Scan for the cell matching the given text and deliver its [x, y] coordinate at center. 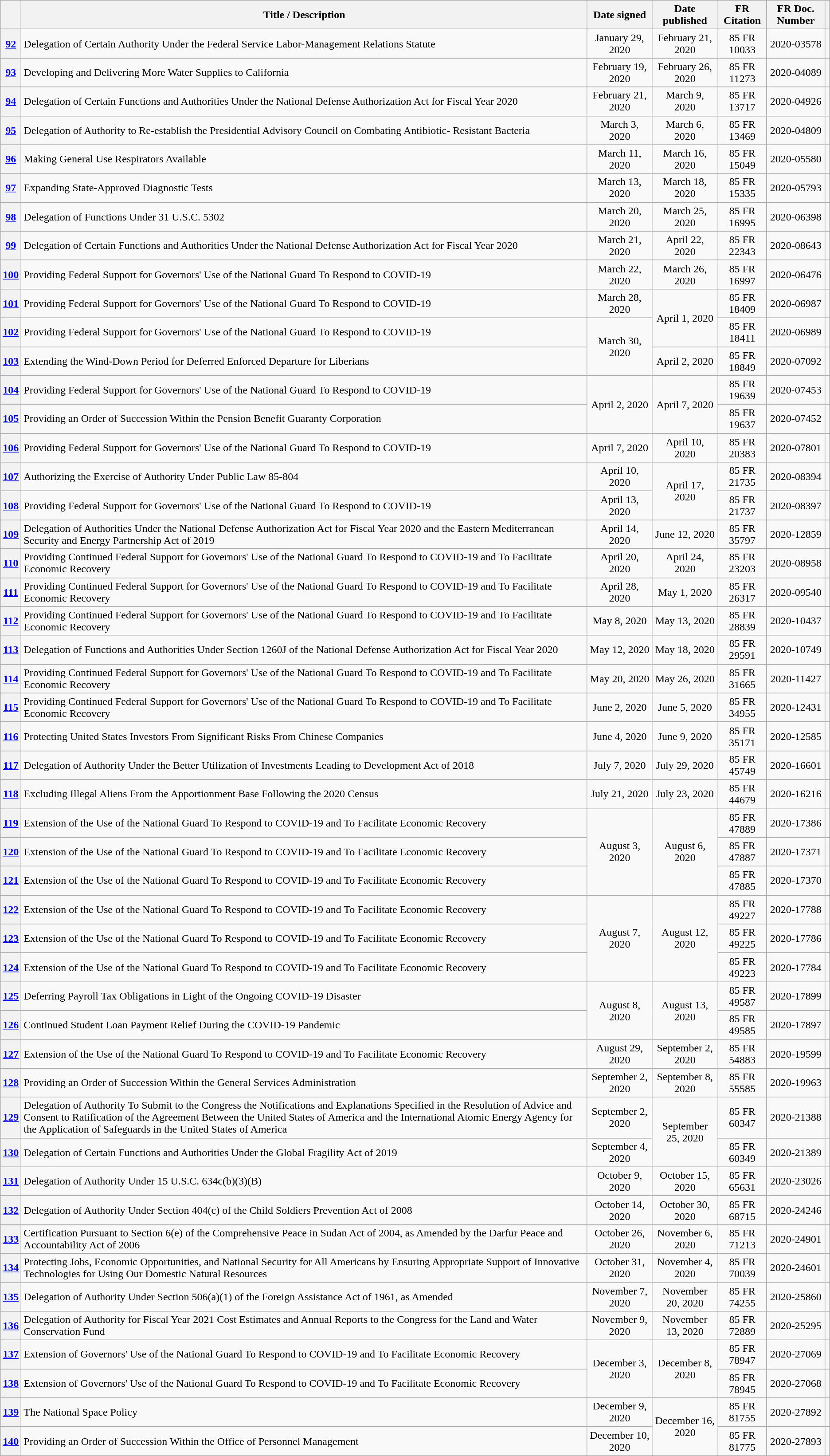
Delegation of Authority Under 15 U.S.C. 634c(b)(3)(B) [304, 1181]
85 FR 35171 [742, 736]
Continued Student Loan Payment Relief During the COVID-19 Pandemic [304, 1025]
April 1, 2020 [685, 318]
85 FR 35797 [742, 534]
2020-06398 [795, 216]
Title / Description [304, 15]
The National Space Policy [304, 1413]
October 30, 2020 [685, 1210]
85 FR 68715 [742, 1210]
Excluding Illegal Aliens From the Apportionment Base Following the 2020 Census [304, 794]
March 3, 2020 [619, 130]
2020-23026 [795, 1181]
2020-05793 [795, 188]
2020-27893 [795, 1441]
August 29, 2020 [619, 1054]
85 FR 49227 [742, 909]
October 15, 2020 [685, 1181]
December 16, 2020 [685, 1427]
November 9, 2020 [619, 1326]
85 FR 26317 [742, 592]
Delegation of Authority Under the Better Utilization of Investments Leading to Development Act of 2018 [304, 765]
March 20, 2020 [619, 216]
2020-12431 [795, 707]
September 25, 2020 [685, 1132]
Delegation of Authority Under Section 506(a)(1) of the Foreign Assistance Act of 1961, as Amended [304, 1296]
129 [11, 1118]
March 13, 2020 [619, 188]
124 [11, 967]
July 29, 2020 [685, 765]
May 12, 2020 [619, 649]
March 25, 2020 [685, 216]
85 FR 47885 [742, 881]
Providing an Order of Succession Within the Office of Personnel Management [304, 1441]
85 FR 21737 [742, 506]
92 [11, 43]
March 30, 2020 [619, 346]
85 FR 72889 [742, 1326]
100 [11, 274]
107 [11, 476]
2020-17370 [795, 881]
Delegation of Authority for Fiscal Year 2021 Cost Estimates and Annual Reports to the Congress for the Land and Water Conservation Fund [304, 1326]
May 1, 2020 [685, 592]
2020-10749 [795, 649]
2020-19599 [795, 1054]
2020-16601 [795, 765]
June 2, 2020 [619, 707]
March 6, 2020 [685, 130]
April 22, 2020 [685, 246]
103 [11, 361]
109 [11, 534]
85 FR 54883 [742, 1054]
85 FR 47889 [742, 822]
July 7, 2020 [619, 765]
85 FR 15049 [742, 159]
Delegation of Certain Functions and Authorities Under the Global Fragility Act of 2019 [304, 1153]
85 FR 55585 [742, 1082]
April 13, 2020 [619, 506]
140 [11, 1441]
December 8, 2020 [685, 1369]
85 FR 13469 [742, 130]
85 FR 74255 [742, 1296]
85 FR 65631 [742, 1181]
April 14, 2020 [619, 534]
Delegation of Authority to Re-establish the Presidential Advisory Council on Combating Antibiotic- Resistant Bacteria [304, 130]
128 [11, 1082]
85 FR 34955 [742, 707]
August 3, 2020 [619, 852]
July 21, 2020 [619, 794]
121 [11, 881]
85 FR 18409 [742, 303]
November 20, 2020 [685, 1296]
85 FR 20383 [742, 448]
2020-04809 [795, 130]
October 9, 2020 [619, 1181]
2020-24601 [795, 1268]
August 12, 2020 [685, 939]
2020-27069 [795, 1355]
2020-06989 [795, 332]
85 FR 49585 [742, 1025]
130 [11, 1153]
85 FR 19637 [742, 419]
2020-19963 [795, 1082]
April 17, 2020 [685, 491]
96 [11, 159]
2020-12585 [795, 736]
Authorizing the Exercise of Authority Under Public Law 85-804 [304, 476]
2020-07801 [795, 448]
98 [11, 216]
85 FR 71213 [742, 1239]
2020-03578 [795, 43]
March 21, 2020 [619, 246]
85 FR 13717 [742, 101]
2020-21389 [795, 1153]
85 FR 19639 [742, 390]
2020-17386 [795, 822]
2020-21388 [795, 1118]
2020-17784 [795, 967]
135 [11, 1296]
85 FR 78945 [742, 1383]
2020-08958 [795, 563]
85 FR 23203 [742, 563]
Deferring Payroll Tax Obligations in Light of the Ongoing COVID-19 Disaster [304, 996]
101 [11, 303]
139 [11, 1413]
85 FR 49223 [742, 967]
2020-09540 [795, 592]
March 16, 2020 [685, 159]
August 7, 2020 [619, 939]
November 7, 2020 [619, 1296]
September 8, 2020 [685, 1082]
116 [11, 736]
85 FR 22343 [742, 246]
October 14, 2020 [619, 1210]
85 FR 29591 [742, 649]
Providing an Order of Succession Within the Pension Benefit Guaranty Corporation [304, 419]
85 FR 60347 [742, 1118]
2020-17371 [795, 852]
85 FR 28839 [742, 621]
97 [11, 188]
137 [11, 1355]
2020-07453 [795, 390]
November 6, 2020 [685, 1239]
114 [11, 679]
June 12, 2020 [685, 534]
2020-07092 [795, 361]
Delegation of Certain Authority Under the Federal Service Labor-Management Relations Statute [304, 43]
93 [11, 73]
February 26, 2020 [685, 73]
95 [11, 130]
2020-10437 [795, 621]
85 FR 10033 [742, 43]
Making General Use Respirators Available [304, 159]
2020-06987 [795, 303]
112 [11, 621]
102 [11, 332]
2020-12859 [795, 534]
111 [11, 592]
June 5, 2020 [685, 707]
March 26, 2020 [685, 274]
July 23, 2020 [685, 794]
FR Doc. Number [795, 15]
August 8, 2020 [619, 1011]
85 FR 16995 [742, 216]
2020-17788 [795, 909]
December 3, 2020 [619, 1369]
March 11, 2020 [619, 159]
85 FR 81755 [742, 1413]
2020-08394 [795, 476]
99 [11, 246]
2020-24246 [795, 1210]
December 9, 2020 [619, 1413]
October 31, 2020 [619, 1268]
2020-27068 [795, 1383]
February 19, 2020 [619, 73]
85 FR 16997 [742, 274]
2020-04089 [795, 73]
Date published [685, 15]
132 [11, 1210]
131 [11, 1181]
85 FR 15335 [742, 188]
104 [11, 390]
136 [11, 1326]
March 28, 2020 [619, 303]
September 4, 2020 [619, 1153]
126 [11, 1025]
138 [11, 1383]
2020-25295 [795, 1326]
Protecting United States Investors From Significant Risks From Chinese Companies [304, 736]
Date signed [619, 15]
85 FR 49587 [742, 996]
Developing and Delivering More Water Supplies to California [304, 73]
March 9, 2020 [685, 101]
106 [11, 448]
2020-27892 [795, 1413]
2020-08643 [795, 246]
85 FR 18411 [742, 332]
115 [11, 707]
Extending the Wind-Down Period for Deferred Enforced Departure for Liberians [304, 361]
125 [11, 996]
2020-11427 [795, 679]
122 [11, 909]
Delegation of Authority Under Section 404(c) of the Child Soldiers Prevention Act of 2008 [304, 1210]
85 FR 49225 [742, 939]
June 4, 2020 [619, 736]
FR Citation [742, 15]
85 FR 78947 [742, 1355]
January 29, 2020 [619, 43]
94 [11, 101]
October 26, 2020 [619, 1239]
105 [11, 419]
127 [11, 1054]
December 10, 2020 [619, 1441]
85 FR 70039 [742, 1268]
May 18, 2020 [685, 649]
2020-17897 [795, 1025]
2020-25860 [795, 1296]
2020-04926 [795, 101]
85 FR 44679 [742, 794]
133 [11, 1239]
Certification Pursuant to Section 6(e) of the Comprehensive Peace in Sudan Act of 2004, as Amended by the Darfur Peace and Accountability Act of 2006 [304, 1239]
120 [11, 852]
2020-07452 [795, 419]
May 8, 2020 [619, 621]
June 9, 2020 [685, 736]
2020-17786 [795, 939]
April 28, 2020 [619, 592]
Expanding State-Approved Diagnostic Tests [304, 188]
Delegation of Functions and Authorities Under Section 1260J of the National Defense Authorization Act for Fiscal Year 2020 [304, 649]
2020-24901 [795, 1239]
August 6, 2020 [685, 852]
85 FR 31665 [742, 679]
123 [11, 939]
85 FR 21735 [742, 476]
108 [11, 506]
134 [11, 1268]
November 13, 2020 [685, 1326]
April 24, 2020 [685, 563]
May 26, 2020 [685, 679]
85 FR 47887 [742, 852]
2020-16216 [795, 794]
110 [11, 563]
118 [11, 794]
April 20, 2020 [619, 563]
85 FR 45749 [742, 765]
March 18, 2020 [685, 188]
2020-08397 [795, 506]
August 13, 2020 [685, 1011]
2020-06476 [795, 274]
March 22, 2020 [619, 274]
May 20, 2020 [619, 679]
85 FR 11273 [742, 73]
85 FR 81775 [742, 1441]
85 FR 60349 [742, 1153]
85 FR 18849 [742, 361]
117 [11, 765]
November 4, 2020 [685, 1268]
2020-05580 [795, 159]
May 13, 2020 [685, 621]
2020-17899 [795, 996]
119 [11, 822]
113 [11, 649]
Providing an Order of Succession Within the General Services Administration [304, 1082]
Delegation of Functions Under 31 U.S.C. 5302 [304, 216]
